Locate the cell with the specified text and output its [X, Y] center coordinate. 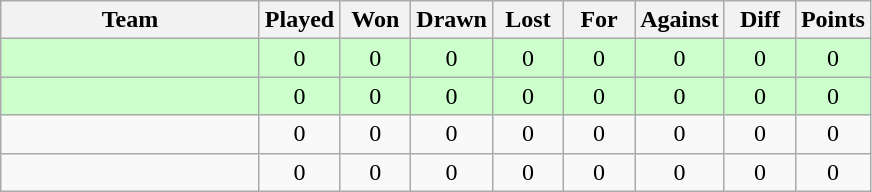
For [600, 20]
Points [832, 20]
Played [299, 20]
Against [680, 20]
Lost [528, 20]
Won [376, 20]
Drawn [452, 20]
Team [130, 20]
Diff [760, 20]
